Output the (x, y) coordinate of the center of the cell containing the given text.  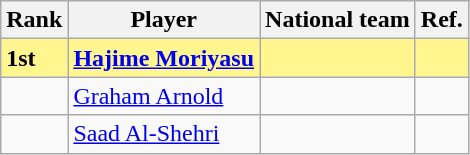
Player (164, 20)
Hajime Moriyasu (164, 58)
National team (338, 20)
Ref. (442, 20)
Rank (34, 20)
Saad Al-Shehri (164, 134)
Graham Arnold (164, 96)
1st (34, 58)
